Identify which cell holds the provided text, then report its [X, Y] central coordinate. 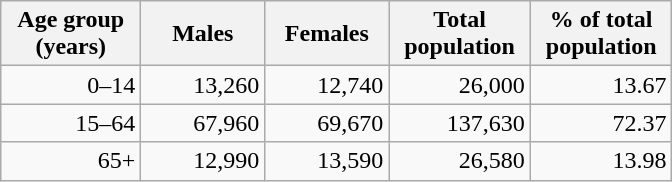
13.67 [601, 85]
Age group (years) [71, 34]
26,580 [460, 161]
12,740 [327, 85]
12,990 [203, 161]
26,000 [460, 85]
72.37 [601, 123]
Totalpopulation [460, 34]
13.98 [601, 161]
Males [203, 34]
13,260 [203, 85]
13,590 [327, 161]
137,630 [460, 123]
0–14 [71, 85]
67,960 [203, 123]
65+ [71, 161]
15–64 [71, 123]
% of totalpopulation [601, 34]
Females [327, 34]
69,670 [327, 123]
